Find where the given text appears and provide that cell's center as (x, y) coordinate. 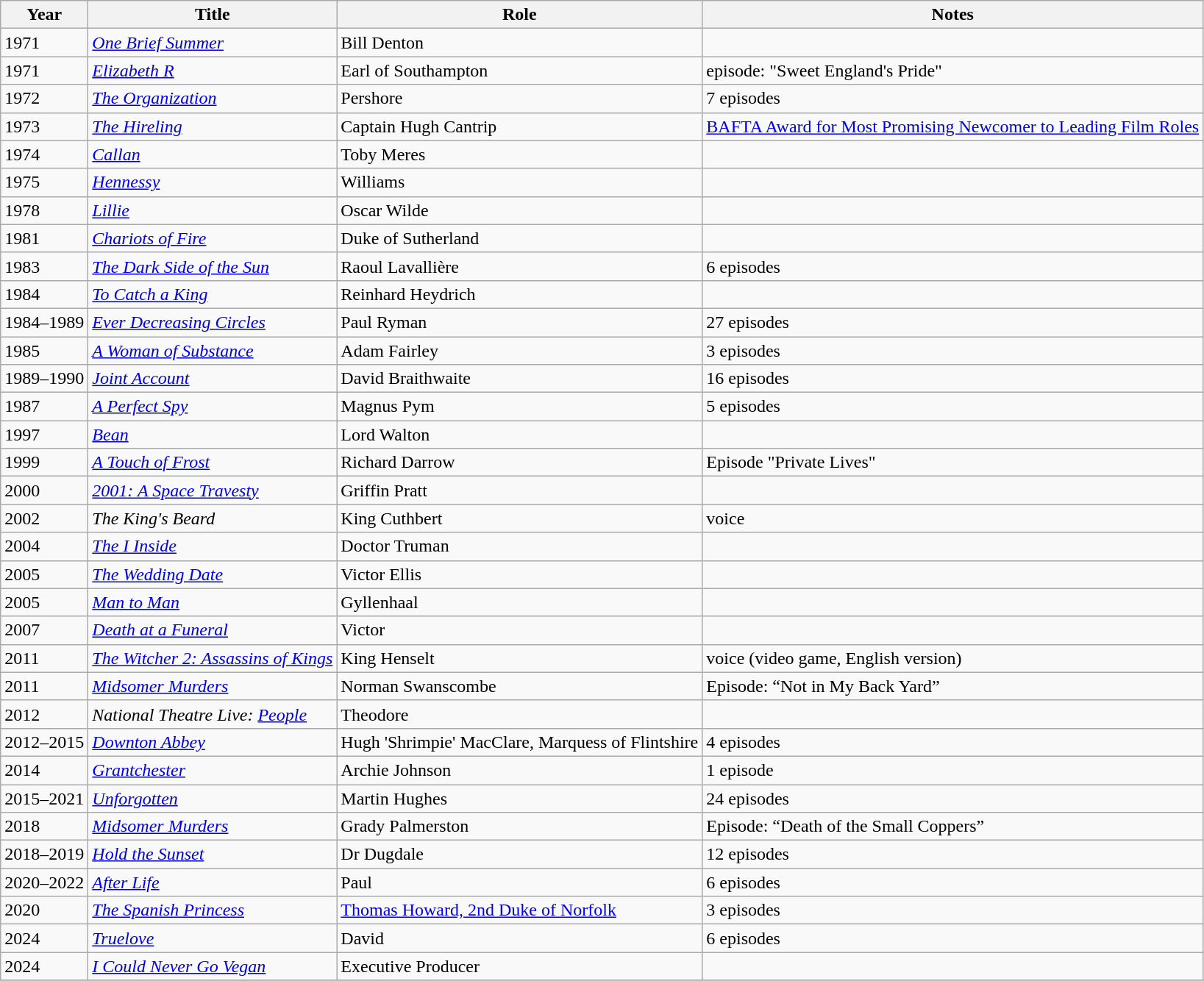
Title (213, 15)
Year (44, 15)
Griffin Pratt (519, 490)
1983 (44, 266)
Ever Decreasing Circles (213, 322)
A Touch of Frost (213, 463)
Reinhard Heydrich (519, 294)
1981 (44, 238)
1975 (44, 182)
Victor (519, 630)
Adam Fairley (519, 351)
Elizabeth R (213, 71)
After Life (213, 882)
Thomas Howard, 2nd Duke of Norfolk (519, 910)
Death at a Funeral (213, 630)
2020 (44, 910)
2015–2021 (44, 798)
Episode: “Not in My Back Yard” (953, 686)
2004 (44, 546)
Paul (519, 882)
The Hireling (213, 126)
Norman Swanscombe (519, 686)
Hold the Sunset (213, 855)
Earl of Southampton (519, 71)
A Perfect Spy (213, 407)
One Brief Summer (213, 43)
1972 (44, 99)
To Catch a King (213, 294)
1974 (44, 154)
David Braithwaite (519, 379)
Martin Hughes (519, 798)
Truelove (213, 938)
Bean (213, 435)
Episode "Private Lives" (953, 463)
Man to Man (213, 602)
1985 (44, 351)
Oscar Wilde (519, 210)
1997 (44, 435)
episode: "Sweet England's Pride" (953, 71)
The I Inside (213, 546)
Dr Dugdale (519, 855)
1987 (44, 407)
2012–2015 (44, 742)
2001: A Space Travesty (213, 490)
voice (video game, English version) (953, 658)
5 episodes (953, 407)
BAFTA Award for Most Promising Newcomer to Leading Film Roles (953, 126)
Downton Abbey (213, 742)
Victor Ellis (519, 574)
Doctor Truman (519, 546)
1989–1990 (44, 379)
1984–1989 (44, 322)
Pershore (519, 99)
Episode: “Death of the Small Coppers” (953, 827)
Toby Meres (519, 154)
Magnus Pym (519, 407)
The Organization (213, 99)
Hugh 'Shrimpie' MacClare, Marquess of Flintshire (519, 742)
2018 (44, 827)
7 episodes (953, 99)
The Spanish Princess (213, 910)
Duke of Sutherland (519, 238)
Role (519, 15)
2002 (44, 518)
27 episodes (953, 322)
Theodore (519, 714)
Chariots of Fire (213, 238)
Richard Darrow (519, 463)
2020–2022 (44, 882)
Callan (213, 154)
I Could Never Go Vegan (213, 966)
Williams (519, 182)
2000 (44, 490)
24 episodes (953, 798)
Joint Account (213, 379)
Hennessy (213, 182)
The King's Beard (213, 518)
Lillie (213, 210)
12 episodes (953, 855)
1 episode (953, 770)
2014 (44, 770)
Archie Johnson (519, 770)
Captain Hugh Cantrip (519, 126)
2018–2019 (44, 855)
Notes (953, 15)
Bill Denton (519, 43)
Raoul Lavallière (519, 266)
Grantchester (213, 770)
King Henselt (519, 658)
Paul Ryman (519, 322)
2007 (44, 630)
1999 (44, 463)
Executive Producer (519, 966)
Grady Palmerston (519, 827)
voice (953, 518)
Lord Walton (519, 435)
David (519, 938)
The Dark Side of the Sun (213, 266)
The Wedding Date (213, 574)
Unforgotten (213, 798)
16 episodes (953, 379)
Gyllenhaal (519, 602)
1984 (44, 294)
A Woman of Substance (213, 351)
2012 (44, 714)
King Cuthbert (519, 518)
National Theatre Live: People (213, 714)
1978 (44, 210)
4 episodes (953, 742)
The Witcher 2: Assassins of Kings (213, 658)
1973 (44, 126)
